Output the [X, Y] coordinate of the center of the cell containing the given text.  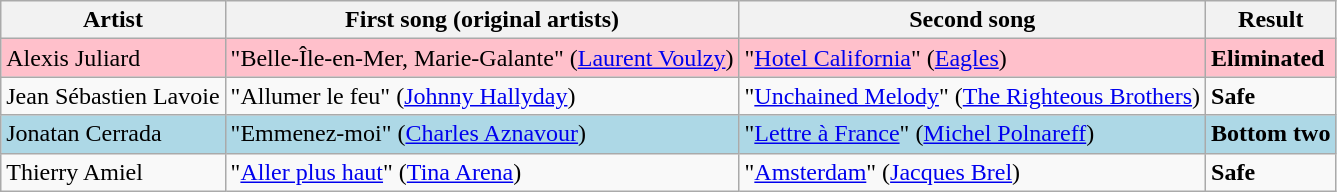
Alexis Juliard [113, 58]
Second song [972, 20]
"Unchained Melody" (The Righteous Brothers) [972, 96]
"Aller plus haut" (Tina Arena) [482, 172]
Artist [113, 20]
Jonatan Cerrada [113, 134]
First song (original artists) [482, 20]
"Allumer le feu" (Johnny Hallyday) [482, 96]
"Amsterdam" (Jacques Brel) [972, 172]
"Hotel California" (Eagles) [972, 58]
"Emmenez-moi" (Charles Aznavour) [482, 134]
Jean Sébastien Lavoie [113, 96]
Thierry Amiel [113, 172]
"Lettre à France" (Michel Polnareff) [972, 134]
Bottom two [1271, 134]
"Belle-Île-en-Mer, Marie-Galante" (Laurent Voulzy) [482, 58]
Eliminated [1271, 58]
Result [1271, 20]
